Identify which cell holds the provided text, then report its [x, y] central coordinate. 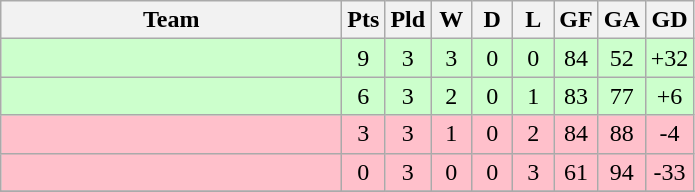
+32 [670, 58]
L [534, 20]
Pld [408, 20]
D [492, 20]
W [452, 20]
83 [576, 96]
-33 [670, 172]
GF [576, 20]
94 [622, 172]
Team [172, 20]
GA [622, 20]
+6 [670, 96]
Pts [364, 20]
77 [622, 96]
61 [576, 172]
6 [364, 96]
9 [364, 58]
-4 [670, 134]
GD [670, 20]
52 [622, 58]
88 [622, 134]
